Find where the given text appears and provide that cell's center as (X, Y) coordinate. 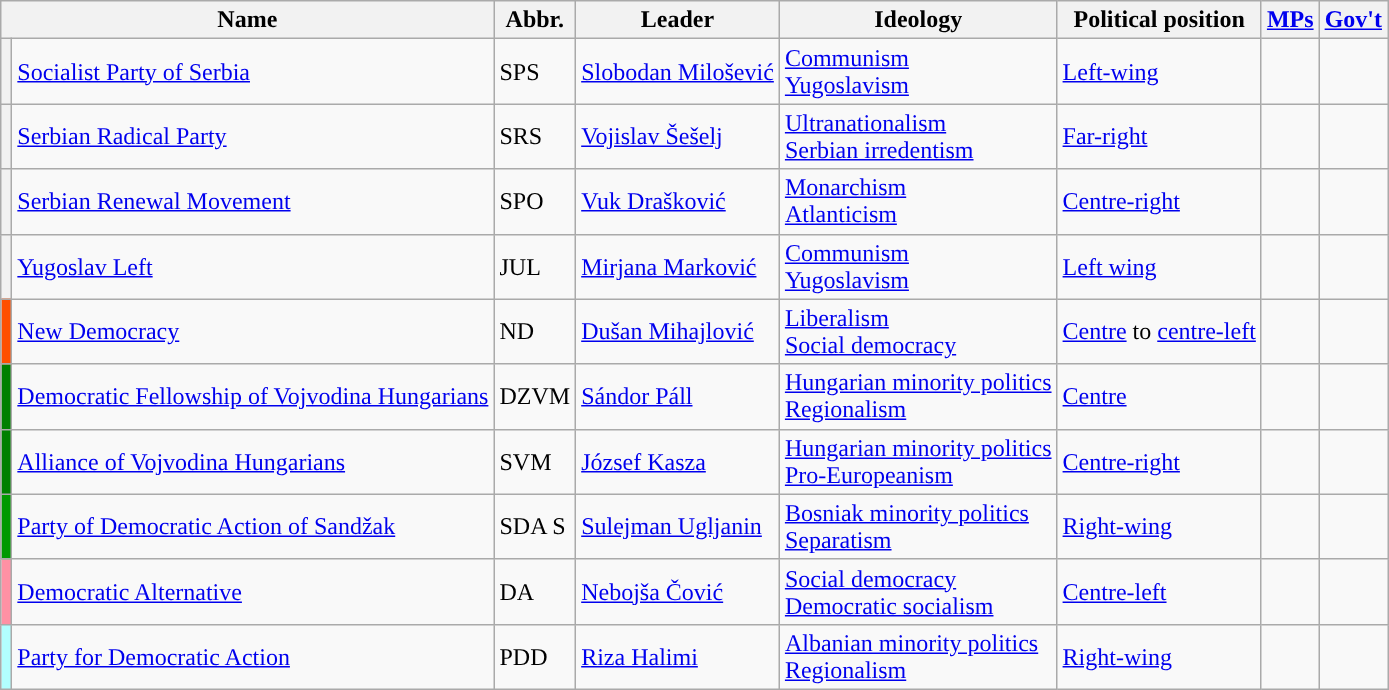
Democratic Alternative (253, 592)
SVM (535, 462)
UltranationalismSerbian irredentism (918, 136)
Political position (1159, 20)
Left-wing (1159, 72)
MonarchismAtlanticism (918, 202)
SPS (535, 72)
Social democracyDemocratic socialism (918, 592)
LiberalismSocial democracy (918, 332)
Abbr. (535, 20)
DZVM (535, 396)
Riza Halimi (678, 656)
SDA S (535, 526)
Mirjana Marković (678, 266)
Nebojša Čović (678, 592)
Democratic Fellowship of Vojvodina Hungarians (253, 396)
Name (248, 20)
Vojislav Šešelj (678, 136)
Far-right (1159, 136)
ND (535, 332)
Gov't (1353, 20)
Party of Democratic Action of Sandžak (253, 526)
Yugoslav Left (253, 266)
PDD (535, 656)
Slobodan Milošević (678, 72)
Centre to centre-left (1159, 332)
Ideology (918, 20)
Hungarian minority politicsPro-Europeanism (918, 462)
Dušan Mihajlović (678, 332)
Serbian Renewal Movement (253, 202)
Socialist Party of Serbia (253, 72)
New Democracy (253, 332)
Leader (678, 20)
MPs (1290, 20)
Party for Democratic Action (253, 656)
Serbian Radical Party (253, 136)
Hungarian minority politicsRegionalism (918, 396)
Vuk Drašković (678, 202)
Centre-left (1159, 592)
SPO (535, 202)
SRS (535, 136)
Left wing (1159, 266)
József Kasza (678, 462)
DA (535, 592)
Centre (1159, 396)
Sulejman Ugljanin (678, 526)
Alliance of Vojvodina Hungarians (253, 462)
Bosniak minority politicsSeparatism (918, 526)
JUL (535, 266)
Albanian minority politicsRegionalism (918, 656)
Sándor Páll (678, 396)
